Return the [x, y] coordinate for the center point of the cell that contains the specified text.  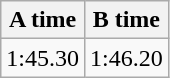
1:45.30 [43, 58]
1:46.20 [126, 58]
B time [126, 20]
A time [43, 20]
